Locate the cell with the specified text and output its [x, y] center coordinate. 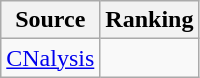
Ranking [150, 20]
Source [50, 20]
CNalysis [50, 58]
